Pinpoint the cell where the given text exists, returning its [x, y] midpoint coordinate. 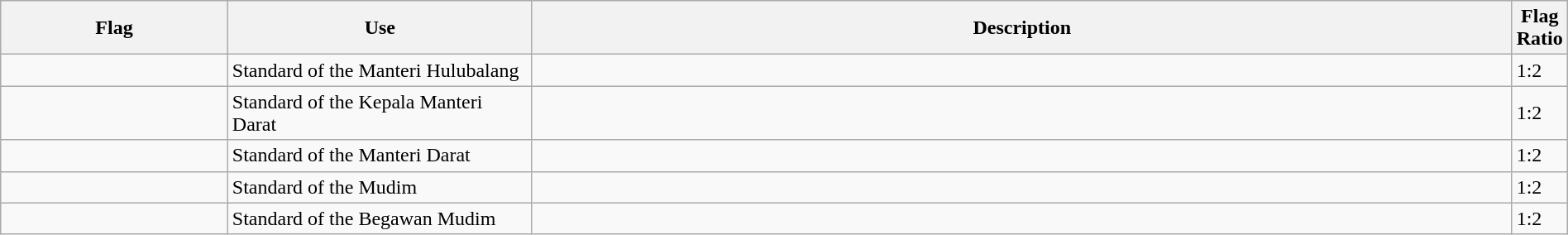
Standard of the Mudim [380, 187]
Standard of the Kepala Manteri Darat [380, 113]
Standard of the Manteri Darat [380, 156]
Flag Ratio [1540, 28]
Flag [114, 28]
Use [380, 28]
Standard of the Manteri Hulubalang [380, 70]
Description [1022, 28]
Standard of the Begawan Mudim [380, 218]
